Output the [X, Y] coordinate of the center of the cell containing the given text.  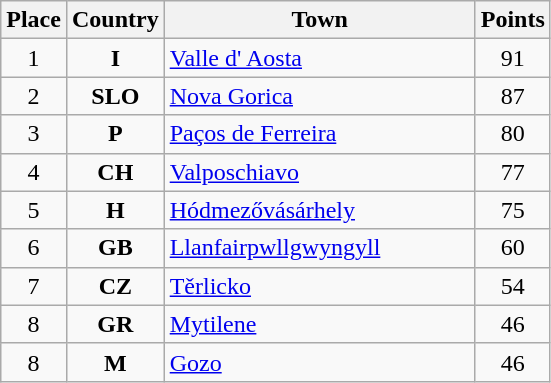
CH [115, 172]
Těrlicko [320, 286]
Mytilene [320, 324]
77 [512, 172]
SLO [115, 96]
60 [512, 248]
4 [34, 172]
M [115, 362]
Country [115, 20]
2 [34, 96]
7 [34, 286]
Place [34, 20]
Llanfairpwllgwyngyll [320, 248]
1 [34, 58]
5 [34, 210]
Paços de Ferreira [320, 134]
Town [320, 20]
80 [512, 134]
75 [512, 210]
3 [34, 134]
87 [512, 96]
Hódmezővásárhely [320, 210]
Valle d' Aosta [320, 58]
Gozo [320, 362]
Points [512, 20]
CZ [115, 286]
GR [115, 324]
GB [115, 248]
H [115, 210]
P [115, 134]
54 [512, 286]
91 [512, 58]
Valposchiavo [320, 172]
6 [34, 248]
I [115, 58]
Nova Gorica [320, 96]
